Scan for the cell matching the given text and deliver its [X, Y] coordinate at center. 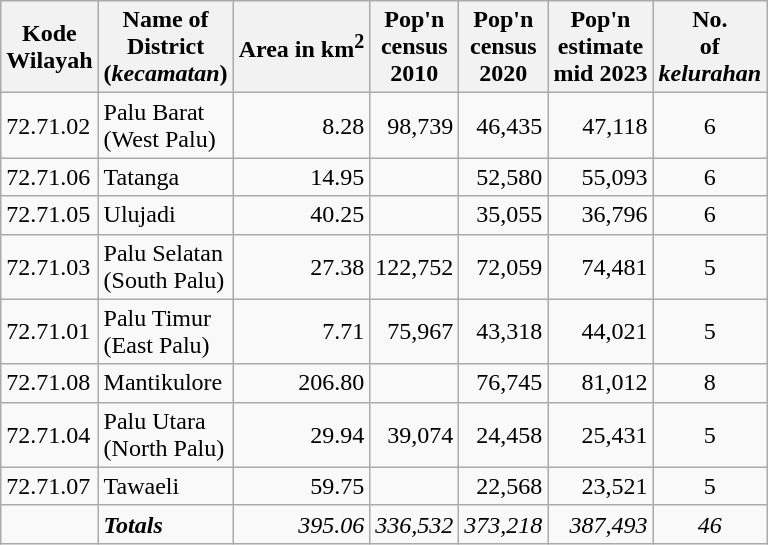
72,059 [504, 266]
Name of District(kecamatan) [166, 47]
81,012 [600, 383]
72.71.06 [50, 177]
Mantikulore [166, 383]
Palu Barat (West Palu) [166, 126]
39,074 [414, 434]
Area in km2 [302, 47]
8.28 [302, 126]
395.06 [302, 524]
Ulujadi [166, 215]
72.71.02 [50, 126]
72.71.04 [50, 434]
Tawaeli [166, 486]
25,431 [600, 434]
40.25 [302, 215]
122,752 [414, 266]
336,532 [414, 524]
46,435 [504, 126]
75,967 [414, 332]
43,318 [504, 332]
72.71.05 [50, 215]
52,580 [504, 177]
Totals [166, 524]
Tatanga [166, 177]
72.71.07 [50, 486]
44,021 [600, 332]
387,493 [600, 524]
47,118 [600, 126]
76,745 [504, 383]
Pop'ncensus2010 [414, 47]
35,055 [504, 215]
Palu Timur (East Palu) [166, 332]
23,521 [600, 486]
98,739 [414, 126]
8 [710, 383]
Pop'ncensus2020 [504, 47]
36,796 [600, 215]
72.71.08 [50, 383]
72.71.03 [50, 266]
Pop'nestimatemid 2023 [600, 47]
72.71.01 [50, 332]
55,093 [600, 177]
Palu Utara (North Palu) [166, 434]
373,218 [504, 524]
7.71 [302, 332]
46 [710, 524]
206.80 [302, 383]
29.94 [302, 434]
24,458 [504, 434]
27.38 [302, 266]
14.95 [302, 177]
59.75 [302, 486]
22,568 [504, 486]
Kode Wilayah [50, 47]
74,481 [600, 266]
Palu Selatan (South Palu) [166, 266]
No. of kelurahan [710, 47]
